For the text-containing cell, return its midpoint in [X, Y] coordinate format. 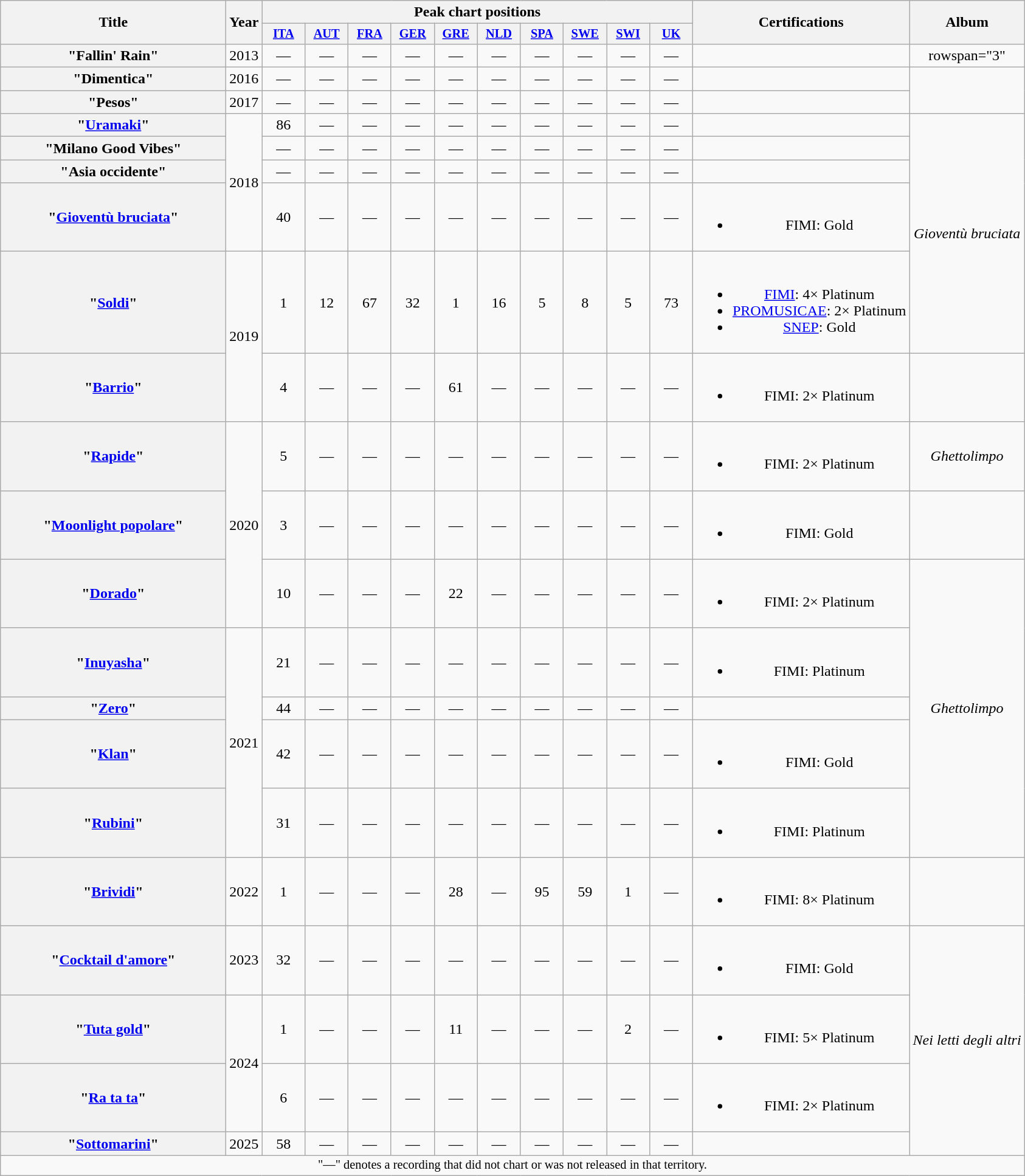
"Soldi" [113, 303]
58 [283, 1144]
Gioventù bruciata [967, 233]
2020 [244, 525]
2013 [244, 55]
"Pesos" [113, 102]
FRA [370, 34]
"Ra ta ta" [113, 1098]
FIMI: 8× Platinum [801, 891]
59 [585, 891]
2021 [244, 743]
"Cocktail d'amore" [113, 960]
UK [671, 34]
AUT [327, 34]
NLD [499, 34]
12 [327, 303]
44 [283, 708]
8 [585, 303]
Nei letti degli altri [967, 1040]
Year [244, 22]
"Brividi" [113, 891]
"Uramaki" [113, 125]
2017 [244, 102]
22 [456, 593]
10 [283, 593]
11 [456, 1030]
"Zero" [113, 708]
SWE [585, 34]
Peak chart positions [478, 12]
21 [283, 662]
2019 [244, 337]
2016 [244, 79]
FIMI: 5× Platinum [801, 1030]
SPA [542, 34]
SWI [629, 34]
"Milano Good Vibes" [113, 148]
FIMI: 4× PlatinumPROMUSICAE: 2× PlatinumSNEP: Gold [801, 303]
2 [629, 1030]
"—" denotes a recording that did not chart or was not released in that territory. [512, 1166]
2023 [244, 960]
"Asia occidente" [113, 171]
2018 [244, 182]
"Dimentica" [113, 79]
61 [456, 388]
42 [283, 754]
"Dorado" [113, 593]
40 [283, 218]
2025 [244, 1144]
"Sottomarini" [113, 1144]
GER [412, 34]
4 [283, 388]
2024 [244, 1064]
28 [456, 891]
"Moonlight popolare" [113, 525]
31 [283, 823]
"Fallin' Rain" [113, 55]
95 [542, 891]
Certifications [801, 22]
86 [283, 125]
16 [499, 303]
67 [370, 303]
"Rubini" [113, 823]
"Klan" [113, 754]
"Tuta gold" [113, 1030]
"Gioventù bruciata" [113, 218]
"Barrio" [113, 388]
rowspan="3" [967, 55]
3 [283, 525]
ITA [283, 34]
Title [113, 22]
"Rapide" [113, 456]
"Inuyasha" [113, 662]
6 [283, 1098]
GRE [456, 34]
2022 [244, 891]
73 [671, 303]
Album [967, 22]
